Identify which cell holds the provided text, then report its (X, Y) central coordinate. 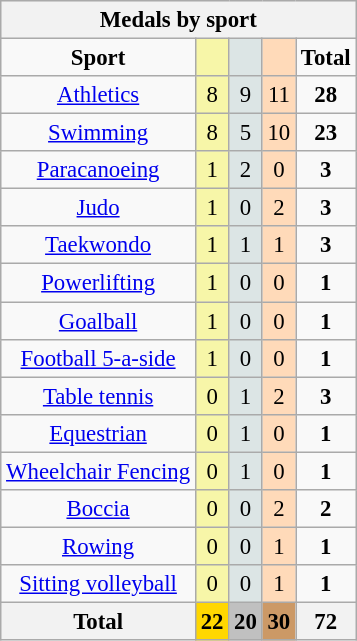
72 (326, 621)
22 (212, 621)
23 (326, 133)
Medals by sport (178, 20)
10 (278, 133)
11 (278, 95)
Wheelchair Fencing (98, 471)
9 (246, 95)
Boccia (98, 509)
5 (246, 133)
Athletics (98, 95)
Sport (98, 58)
Paracanoeing (98, 170)
Judo (98, 208)
Football 5-a-side (98, 358)
Table tennis (98, 396)
Powerlifting (98, 283)
20 (246, 621)
Sitting volleyball (98, 584)
Rowing (98, 546)
Taekwondo (98, 245)
Equestrian (98, 433)
28 (326, 95)
Swimming (98, 133)
Goalball (98, 321)
30 (278, 621)
